Output the (X, Y) coordinate of the center of the cell containing the given text.  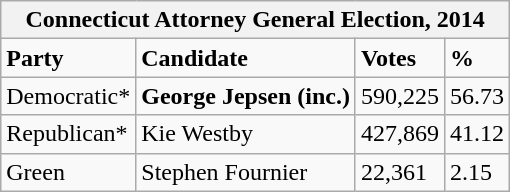
Connecticut Attorney General Election, 2014 (256, 20)
56.73 (476, 96)
2.15 (476, 172)
590,225 (400, 96)
Candidate (246, 58)
Green (68, 172)
% (476, 58)
427,869 (400, 134)
Kie Westby (246, 134)
Democratic* (68, 96)
Republican* (68, 134)
Stephen Fournier (246, 172)
George Jepsen (inc.) (246, 96)
41.12 (476, 134)
Party (68, 58)
22,361 (400, 172)
Votes (400, 58)
